Pinpoint the cell where the given text exists, returning its [X, Y] midpoint coordinate. 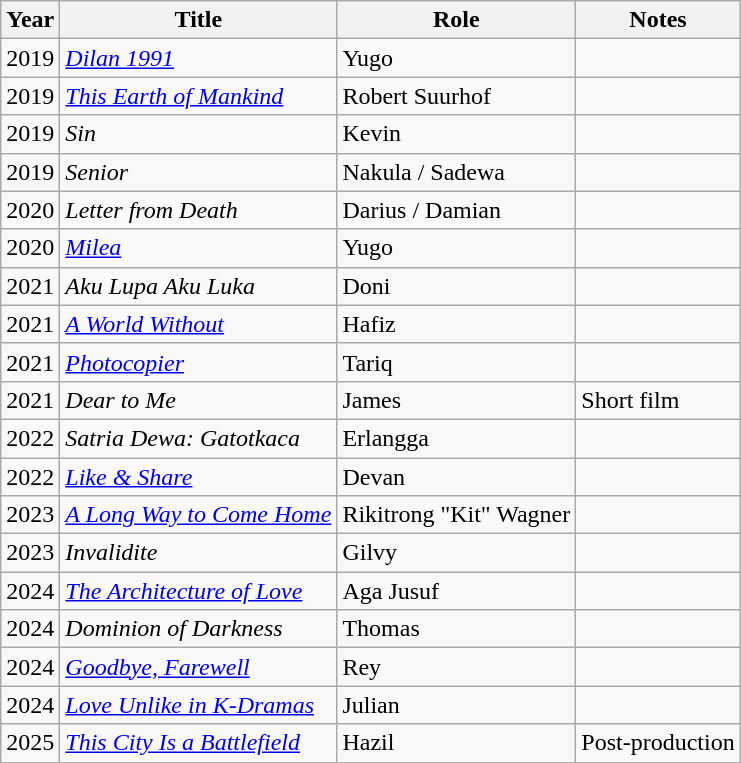
Invalidite [198, 553]
Hazil [456, 743]
Notes [658, 20]
Thomas [456, 629]
Julian [456, 705]
The Architecture of Love [198, 591]
Goodbye, Farewell [198, 667]
Rikitrong "Kit" Wagner [456, 515]
Milea [198, 248]
Love Unlike in K-Dramas [198, 705]
Hafiz [456, 324]
Photocopier [198, 362]
Erlangga [456, 438]
Robert Suurhof [456, 96]
Aga Jusuf [456, 591]
This Earth of Mankind [198, 96]
This City Is a Battlefield [198, 743]
Darius / Damian [456, 210]
Satria Dewa: Gatotkaca [198, 438]
A World Without [198, 324]
Gilvy [456, 553]
A Long Way to Come Home [198, 515]
James [456, 400]
Nakula / Sadewa [456, 172]
Title [198, 20]
Role [456, 20]
Tariq [456, 362]
Dilan 1991 [198, 58]
Rey [456, 667]
Devan [456, 477]
Dear to Me [198, 400]
Sin [198, 134]
Dominion of Darkness [198, 629]
Letter from Death [198, 210]
Year [30, 20]
Kevin [456, 134]
Post-production [658, 743]
Aku Lupa Aku Luka [198, 286]
2025 [30, 743]
Senior [198, 172]
Doni [456, 286]
Short film [658, 400]
Like & Share [198, 477]
